Identify which cell holds the provided text, then report its (x, y) central coordinate. 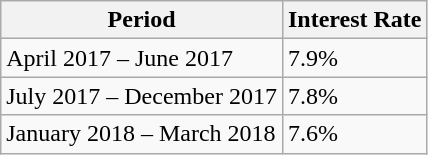
7.8% (354, 96)
Period (142, 20)
Interest Rate (354, 20)
7.9% (354, 58)
7.6% (354, 134)
January 2018 – March 2018 (142, 134)
April 2017 – June 2017 (142, 58)
July 2017 – December 2017 (142, 96)
